Pinpoint the cell where the given text exists, returning its (X, Y) midpoint coordinate. 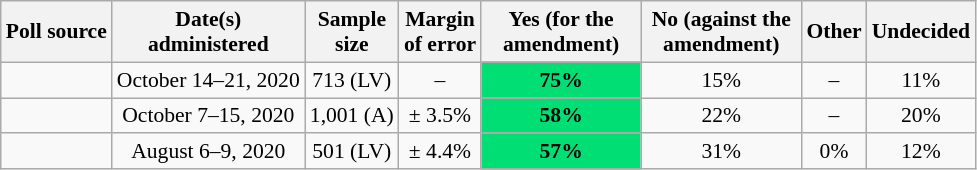
20% (921, 116)
15% (721, 80)
Undecided (921, 32)
57% (561, 152)
Samplesize (352, 32)
± 3.5% (440, 116)
75% (561, 80)
1,001 (A) (352, 116)
± 4.4% (440, 152)
Yes (for the amendment) (561, 32)
12% (921, 152)
713 (LV) (352, 80)
Marginof error (440, 32)
Poll source (56, 32)
August 6–9, 2020 (208, 152)
October 14–21, 2020 (208, 80)
No (against the amendment) (721, 32)
11% (921, 80)
October 7–15, 2020 (208, 116)
22% (721, 116)
501 (LV) (352, 152)
31% (721, 152)
Date(s)administered (208, 32)
0% (834, 152)
Other (834, 32)
58% (561, 116)
